Search for the cell housing the specified text and yield its (X, Y) center coordinate. 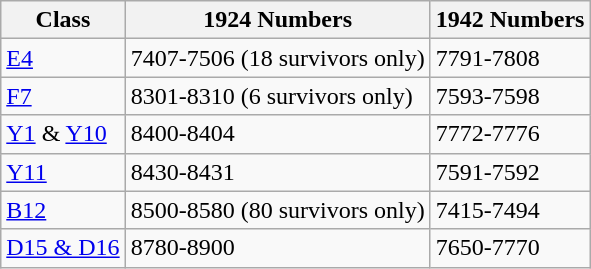
Class (63, 20)
F7 (63, 96)
8301-8310 (6 survivors only) (278, 96)
7593-7598 (510, 96)
7791-7808 (510, 58)
8500-8580 (80 survivors only) (278, 210)
8430-8431 (278, 172)
7591-7592 (510, 172)
1942 Numbers (510, 20)
Y1 & Y10 (63, 134)
7772-7776 (510, 134)
B12 (63, 210)
1924 Numbers (278, 20)
7650-7770 (510, 248)
7415-7494 (510, 210)
D15 & D16 (63, 248)
E4 (63, 58)
Y11 (63, 172)
8400-8404 (278, 134)
8780-8900 (278, 248)
7407-7506 (18 survivors only) (278, 58)
